Return [x, y] of the center of cell containing provided text 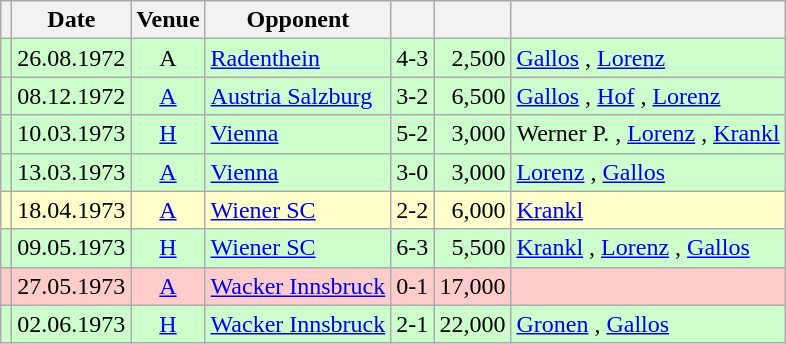
Krankl [648, 210]
5,500 [472, 248]
10.03.1973 [72, 134]
13.03.1973 [72, 172]
2,500 [472, 58]
22,000 [472, 324]
18.04.1973 [72, 210]
5-2 [412, 134]
6,000 [472, 210]
Gronen , Gallos [648, 324]
27.05.1973 [72, 286]
Krankl , Lorenz , Gallos [648, 248]
0-1 [412, 286]
Venue [168, 20]
02.06.1973 [72, 324]
Radenthein [298, 58]
4-3 [412, 58]
09.05.1973 [72, 248]
Date [72, 20]
2-2 [412, 210]
3-2 [412, 96]
Gallos , Lorenz [648, 58]
08.12.1972 [72, 96]
17,000 [472, 286]
Austria Salzburg [298, 96]
Werner P. , Lorenz , Krankl [648, 134]
Lorenz , Gallos [648, 172]
6,500 [472, 96]
Gallos , Hof , Lorenz [648, 96]
6-3 [412, 248]
3-0 [412, 172]
26.08.1972 [72, 58]
2-1 [412, 324]
Opponent [298, 20]
